For the text-containing cell, return its midpoint in [x, y] coordinate format. 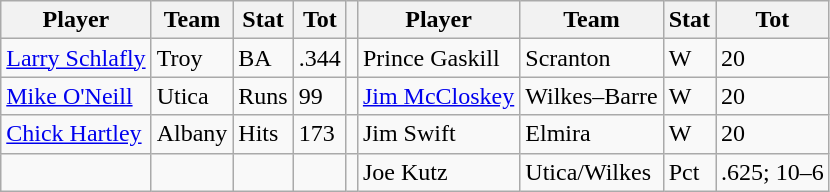
Wilkes–Barre [592, 96]
99 [320, 96]
Utica/Wilkes [592, 172]
Elmira [592, 134]
Mike O'Neill [76, 96]
Jim Swift [438, 134]
Prince Gaskill [438, 58]
Chick Hartley [76, 134]
Troy [192, 58]
173 [320, 134]
Scranton [592, 58]
.625; 10–6 [773, 172]
Pct [689, 172]
Albany [192, 134]
Jim McCloskey [438, 96]
BA [263, 58]
.344 [320, 58]
Hits [263, 134]
Larry Schlafly [76, 58]
Runs [263, 96]
Joe Kutz [438, 172]
Utica [192, 96]
